Locate the cell with the specified text and output its (X, Y) center coordinate. 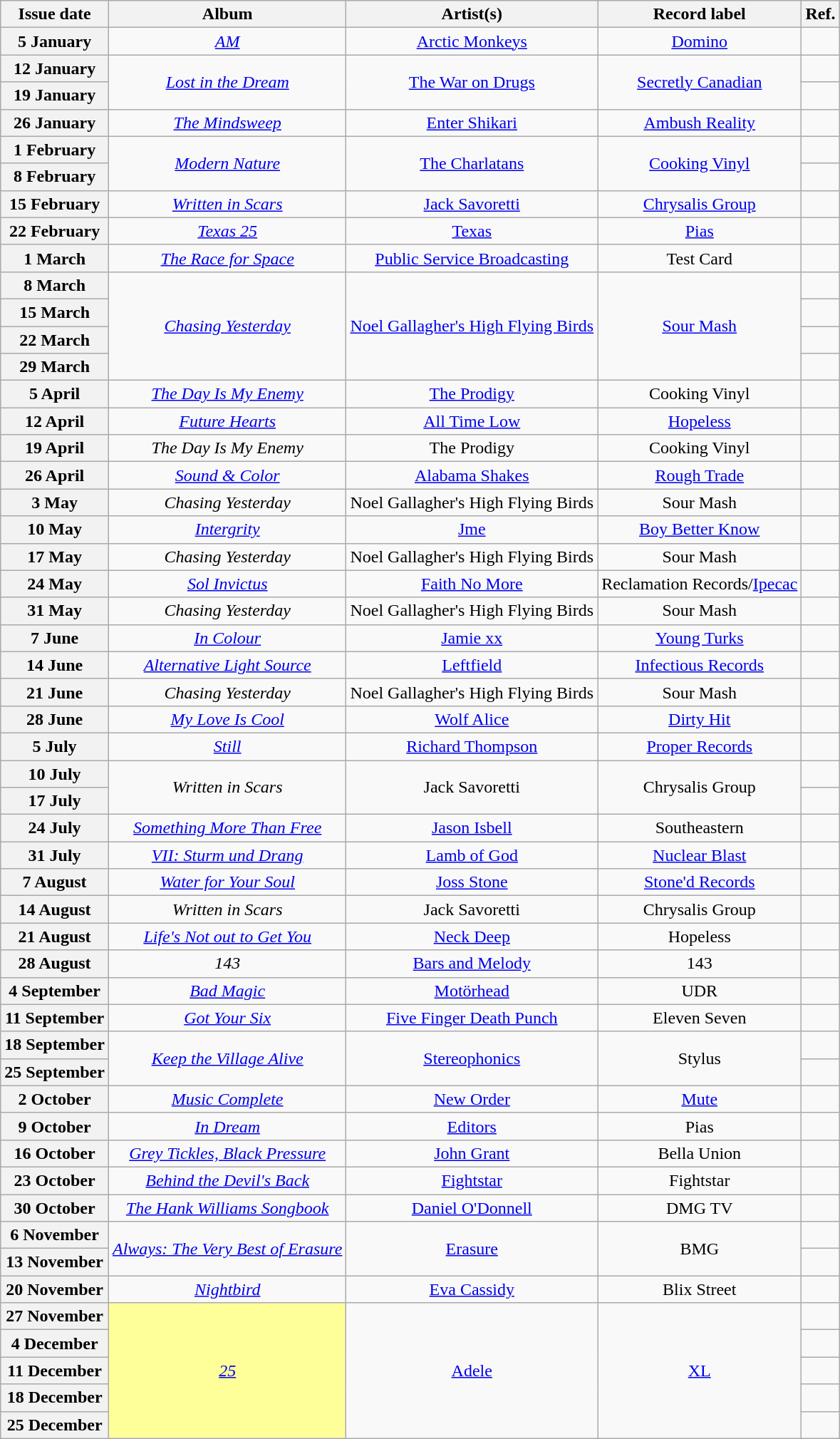
Bad Magic (227, 991)
16 October (55, 1153)
Intergrity (227, 530)
Sound & Color (227, 475)
10 May (55, 530)
24 May (55, 584)
UDR (700, 991)
31 May (55, 611)
Bella Union (700, 1153)
24 July (55, 828)
17 July (55, 801)
DMG TV (700, 1208)
18 September (55, 1045)
21 June (55, 692)
Adele (472, 1371)
The Hank Williams Songbook (227, 1208)
15 March (55, 312)
Still (227, 746)
Infectious Records (700, 665)
John Grant (472, 1153)
Leftfield (472, 665)
23 October (55, 1180)
19 April (55, 448)
17 May (55, 557)
Album (227, 14)
Music Complete (227, 1099)
25 (227, 1371)
Stereophonics (472, 1058)
Issue date (55, 14)
1 March (55, 258)
Five Finger Death Punch (472, 1018)
Bars and Melody (472, 964)
XL (700, 1371)
2 October (55, 1099)
Something More Than Free (227, 828)
Editors (472, 1126)
26 January (55, 123)
Jme (472, 530)
30 October (55, 1208)
13 November (55, 1262)
5 July (55, 746)
The Charlatans (472, 163)
28 June (55, 719)
New Order (472, 1099)
Alternative Light Source (227, 665)
Always: The Very Best of Erasure (227, 1249)
Texas (472, 231)
20 November (55, 1289)
12 January (55, 68)
Dirty Hit (700, 719)
19 January (55, 96)
Got Your Six (227, 1018)
VII: Sturm und Drang (227, 855)
The Mindsweep (227, 123)
The Race for Space (227, 258)
Southeastern (700, 828)
7 August (55, 882)
8 March (55, 285)
Artist(s) (472, 14)
Joss Stone (472, 882)
AM (227, 41)
Jason Isbell (472, 828)
6 November (55, 1235)
Mute (700, 1099)
1 February (55, 150)
9 October (55, 1126)
Young Turks (700, 638)
Test Card (700, 258)
12 April (55, 421)
14 June (55, 665)
26 April (55, 475)
29 March (55, 367)
Texas 25 (227, 231)
Lost in the Dream (227, 82)
Daniel O'Donnell (472, 1208)
21 August (55, 937)
11 December (55, 1371)
15 February (55, 204)
22 February (55, 231)
22 March (55, 340)
Faith No More (472, 584)
10 July (55, 773)
Boy Better Know (700, 530)
25 December (55, 1425)
14 August (55, 909)
4 December (55, 1343)
5 January (55, 41)
The War on Drugs (472, 82)
Stylus (700, 1058)
Water for Your Soul (227, 882)
Public Service Broadcasting (472, 258)
Lamb of God (472, 855)
Alabama Shakes (472, 475)
27 November (55, 1316)
Richard Thompson (472, 746)
Erasure (472, 1249)
11 September (55, 1018)
My Love Is Cool (227, 719)
Proper Records (700, 746)
Nuclear Blast (700, 855)
Future Hearts (227, 421)
18 December (55, 1398)
Secretly Canadian (700, 82)
Arctic Monkeys (472, 41)
4 September (55, 991)
Ambush Reality (700, 123)
Neck Deep (472, 937)
31 July (55, 855)
Eleven Seven (700, 1018)
Behind the Devil's Back (227, 1180)
Ref. (821, 14)
In Dream (227, 1126)
7 June (55, 638)
Life's Not out to Get You (227, 937)
In Colour (227, 638)
Reclamation Records/Ipecac (700, 584)
Modern Nature (227, 163)
3 May (55, 502)
Keep the Village Alive (227, 1058)
28 August (55, 964)
Grey Tickles, Black Pressure (227, 1153)
Domino (700, 41)
Eva Cassidy (472, 1289)
8 February (55, 177)
Rough Trade (700, 475)
Record label (700, 14)
Enter Shikari (472, 123)
5 April (55, 394)
Motörhead (472, 991)
Wolf Alice (472, 719)
All Time Low (472, 421)
Jamie xx (472, 638)
Sol Invictus (227, 584)
25 September (55, 1072)
Nightbird (227, 1289)
Blix Street (700, 1289)
Stone'd Records (700, 882)
BMG (700, 1249)
